Search for the cell housing the specified text and yield its (x, y) center coordinate. 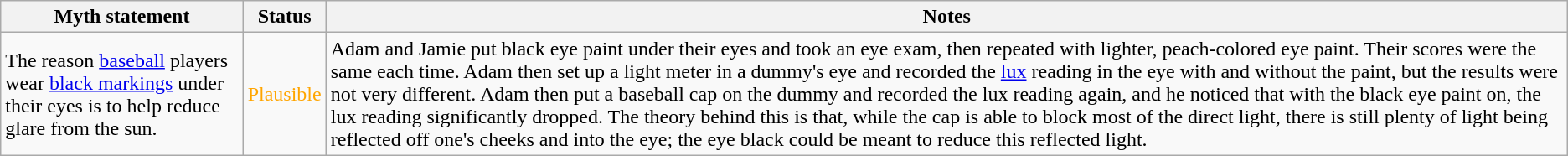
Myth statement (122, 17)
Plausible (285, 94)
Status (285, 17)
Notes (946, 17)
The reason baseball players wear black markings under their eyes is to help reduce glare from the sun. (122, 94)
